Output the [x, y] coordinate of the center of the cell containing the given text.  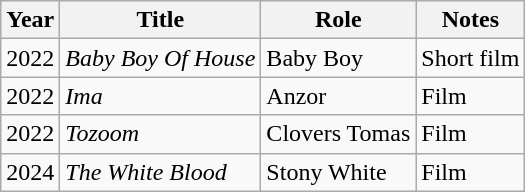
Anzor [338, 96]
Baby Boy Of House [160, 58]
Year [30, 20]
Clovers Tomas [338, 134]
Notes [470, 20]
Baby Boy [338, 58]
The White Blood [160, 172]
Short film [470, 58]
Ima [160, 96]
Stony White [338, 172]
2024 [30, 172]
Tozoom [160, 134]
Role [338, 20]
Title [160, 20]
